Find where the given text appears and provide that cell's center as (X, Y) coordinate. 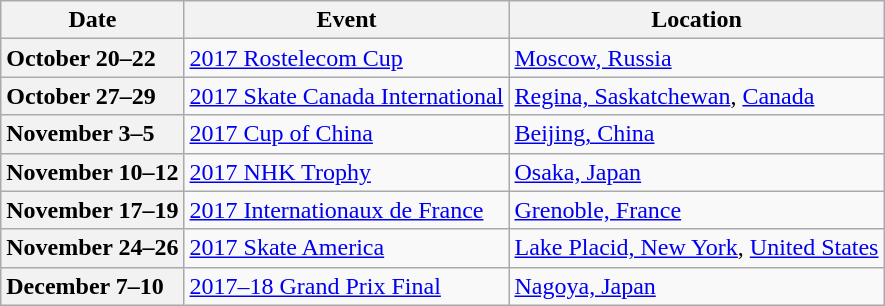
Regina, Saskatchewan, Canada (696, 96)
2017 Skate Canada International (346, 96)
November 17–19 (92, 210)
Location (696, 20)
November 24–26 (92, 248)
2017 Internationaux de France (346, 210)
October 20–22 (92, 58)
Moscow, Russia (696, 58)
Nagoya, Japan (696, 286)
Date (92, 20)
Osaka, Japan (696, 172)
November 3–5 (92, 134)
2017 NHK Trophy (346, 172)
2017–18 Grand Prix Final (346, 286)
Lake Placid, New York, United States (696, 248)
2017 Skate America (346, 248)
Beijing, China (696, 134)
October 27–29 (92, 96)
December 7–10 (92, 286)
Grenoble, France (696, 210)
Event (346, 20)
2017 Rostelecom Cup (346, 58)
November 10–12 (92, 172)
2017 Cup of China (346, 134)
